Pinpoint the cell where the given text exists, returning its (x, y) midpoint coordinate. 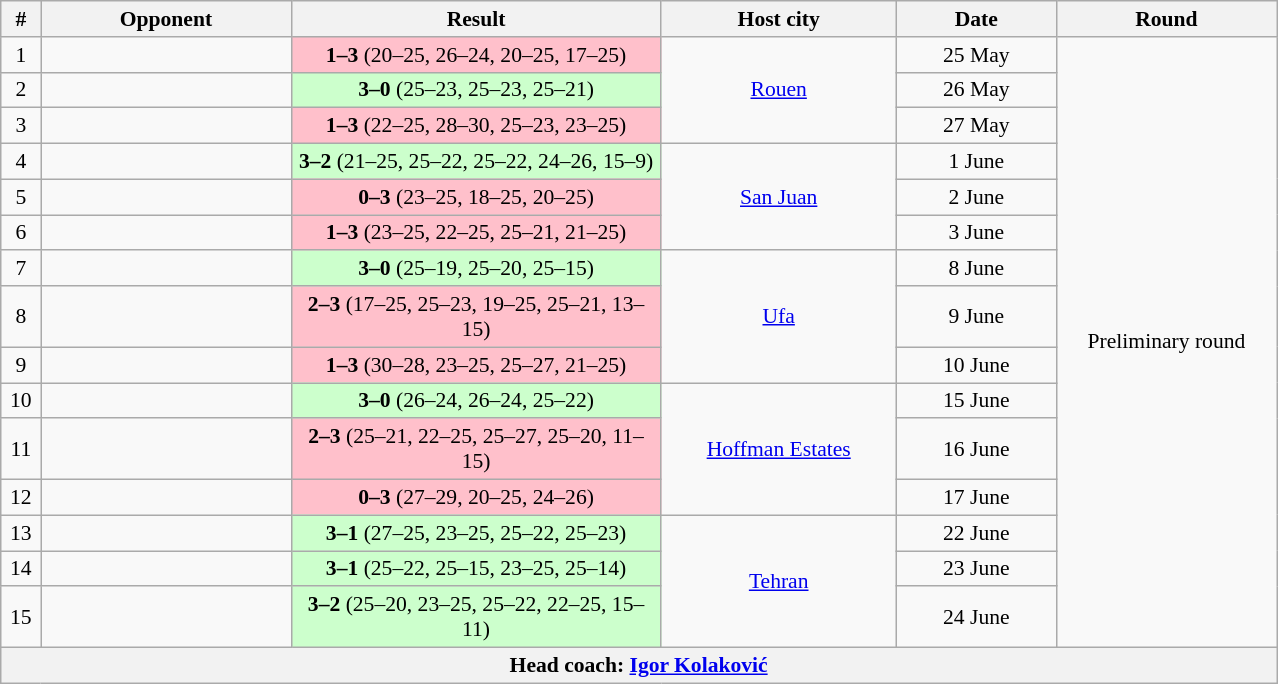
0–3 (27–29, 20–25, 24–26) (476, 498)
3–1 (27–25, 23–25, 25–22, 25–23) (476, 533)
1 (21, 55)
3–0 (25–23, 25–23, 25–21) (476, 90)
3–2 (25–20, 23–25, 25–22, 22–25, 15–11) (476, 618)
22 June (976, 533)
7 (21, 269)
3–0 (26–24, 26–24, 25–22) (476, 401)
24 June (976, 618)
0–3 (23–25, 18–25, 20–25) (476, 197)
15 June (976, 401)
Tehran (778, 581)
Preliminary round (1166, 342)
5 (21, 197)
14 (21, 569)
8 (21, 316)
1–3 (20–25, 26–24, 20–25, 17–25) (476, 55)
4 (21, 162)
26 May (976, 90)
25 May (976, 55)
27 May (976, 126)
2–3 (17–25, 25–23, 19–25, 25–21, 13–15) (476, 316)
13 (21, 533)
2 (21, 90)
San Juan (778, 198)
Date (976, 19)
2 June (976, 197)
Host city (778, 19)
1 June (976, 162)
Rouen (778, 90)
1–3 (23–25, 22–25, 25–21, 21–25) (476, 233)
17 June (976, 498)
2–3 (25–21, 22–25, 25–27, 25–20, 11–15) (476, 450)
16 June (976, 450)
10 June (976, 365)
Round (1166, 19)
3–1 (25–22, 25–15, 23–25, 25–14) (476, 569)
9 (21, 365)
9 June (976, 316)
1–3 (22–25, 28–30, 25–23, 23–25) (476, 126)
Result (476, 19)
11 (21, 450)
Opponent (166, 19)
6 (21, 233)
15 (21, 618)
12 (21, 498)
# (21, 19)
1–3 (30–28, 23–25, 25–27, 21–25) (476, 365)
Head coach: Igor Kolaković (639, 666)
10 (21, 401)
3 (21, 126)
23 June (976, 569)
3–2 (21–25, 25–22, 25–22, 24–26, 15–9) (476, 162)
Ufa (778, 317)
3–0 (25–19, 25–20, 25–15) (476, 269)
Hoffman Estates (778, 449)
3 June (976, 233)
8 June (976, 269)
